Scan for the cell matching the given text and deliver its (x, y) coordinate at center. 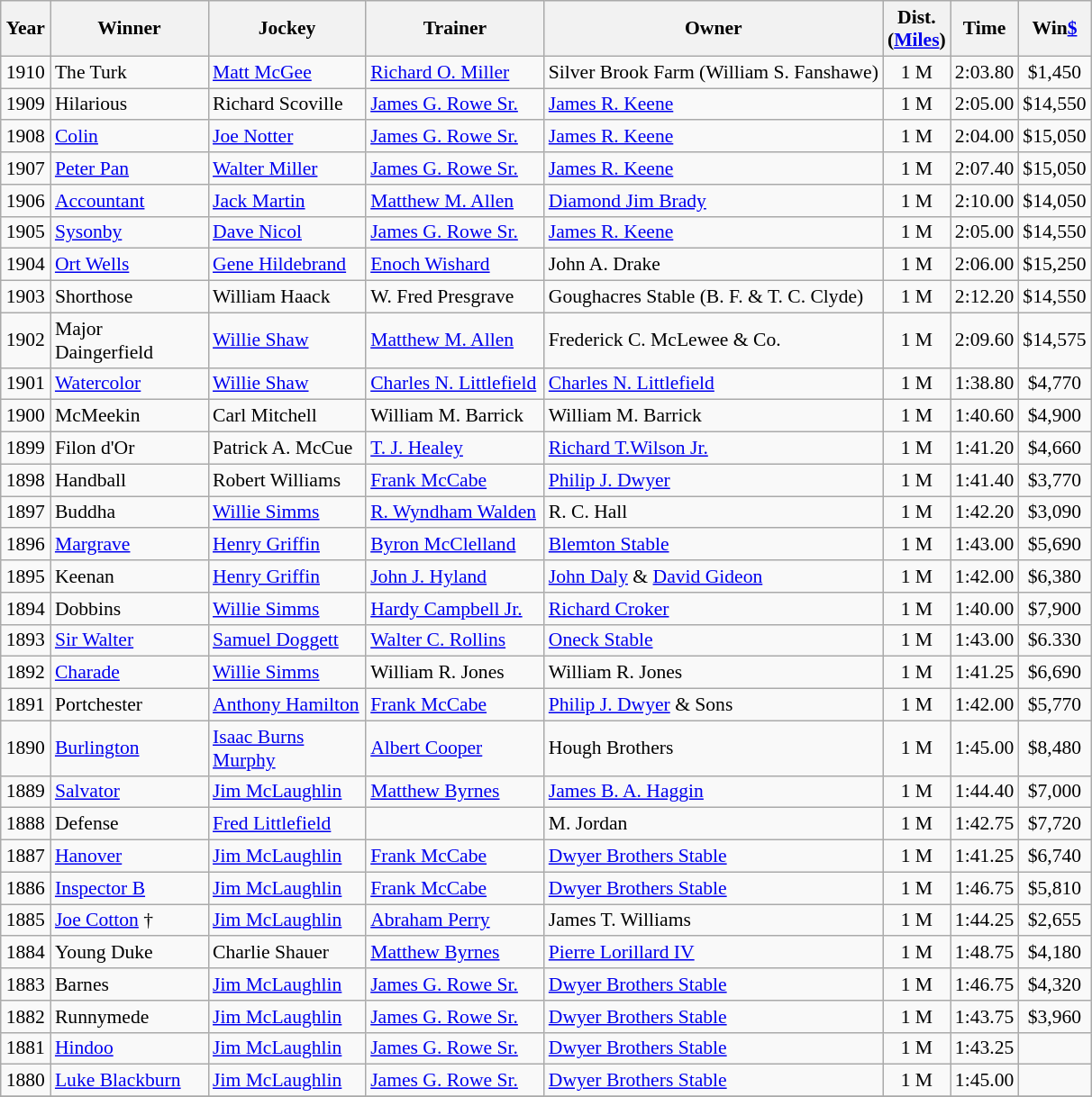
Dobbins (130, 609)
Albert Cooper (455, 748)
1889 (25, 792)
1910 (25, 72)
Hough Brothers (714, 748)
John J. Hyland (455, 576)
$6.330 (1054, 640)
1904 (25, 265)
Peter Pan (130, 168)
$8,480 (1054, 748)
Enoch Wishard (455, 265)
2:10.00 (984, 201)
Luke Blackburn (130, 1081)
Patrick A. McCue (287, 449)
Charlie Shauer (287, 953)
Handball (130, 480)
$6,690 (1054, 673)
1:48.75 (984, 953)
1907 (25, 168)
Silver Brook Farm (William S. Fanshawe) (714, 72)
Dist. (Miles) (917, 29)
John Daly & David Gideon (714, 576)
Margrave (130, 545)
Win$ (1054, 29)
Burlington (130, 748)
Joe Notter (287, 137)
Oneck Stable (714, 640)
1887 (25, 857)
1891 (25, 705)
Ort Wells (130, 265)
Joe Cotton † (130, 920)
1895 (25, 576)
$5,770 (1054, 705)
Young Duke (130, 953)
1881 (25, 1048)
William Haack (287, 297)
1903 (25, 297)
$4,180 (1054, 953)
1888 (25, 824)
$5,690 (1054, 545)
$7,720 (1054, 824)
Abraham Perry (455, 920)
Hanover (130, 857)
1908 (25, 137)
Richard O. Miller (455, 72)
$14,050 (1054, 201)
1:40.00 (984, 609)
John A. Drake (714, 265)
1900 (25, 416)
1:44.25 (984, 920)
W. Fred Presgrave (455, 297)
1893 (25, 640)
McMeekin (130, 416)
Hindoo (130, 1048)
1890 (25, 748)
$1,450 (1054, 72)
1897 (25, 512)
Keenan (130, 576)
Blemton Stable (714, 545)
1892 (25, 673)
2:07.40 (984, 168)
$4,320 (1054, 984)
Owner (714, 29)
Walter C. Rollins (455, 640)
Hardy Campbell Jr. (455, 609)
Richard T.Wilson Jr. (714, 449)
Barnes (130, 984)
James B. A. Haggin (714, 792)
James T. Williams (714, 920)
$5,810 (1054, 888)
$4,900 (1054, 416)
1:41.20 (984, 449)
Gene Hildebrand (287, 265)
Trainer (455, 29)
1902 (25, 340)
Pierre Lorillard IV (714, 953)
Goughacres Stable (B. F. & T. C. Clyde) (714, 297)
Time (984, 29)
Defense (130, 824)
1896 (25, 545)
1909 (25, 104)
1:43.25 (984, 1048)
1905 (25, 232)
Inspector B (130, 888)
Philip J. Dwyer & Sons (714, 705)
Year (25, 29)
1898 (25, 480)
$3,960 (1054, 1017)
Colin (130, 137)
Matt McGee (287, 72)
The Turk (130, 72)
1:41.40 (984, 480)
Richard Scoville (287, 104)
R. Wyndham Walden (455, 512)
1:42.75 (984, 824)
$15,250 (1054, 265)
Sir Walter (130, 640)
Accountant (130, 201)
$7,900 (1054, 609)
1885 (25, 920)
R. C. Hall (714, 512)
1884 (25, 953)
Watercolor (130, 384)
Sysonby (130, 232)
2:04.00 (984, 137)
1:38.80 (984, 384)
Shorthose (130, 297)
Salvator (130, 792)
Samuel Doggett (287, 640)
Robert Williams (287, 480)
Anthony Hamilton (287, 705)
Runnymede (130, 1017)
1883 (25, 984)
Isaac Burns Murphy (287, 748)
Byron McClelland (455, 545)
Dave Nicol (287, 232)
Richard Croker (714, 609)
1906 (25, 201)
Portchester (130, 705)
$4,660 (1054, 449)
1901 (25, 384)
Buddha (130, 512)
2:03.80 (984, 72)
Walter Miller (287, 168)
$6,740 (1054, 857)
2:09.60 (984, 340)
$3,770 (1054, 480)
2:12.20 (984, 297)
$4,770 (1054, 384)
1899 (25, 449)
Diamond Jim Brady (714, 201)
Frederick C. McLewee & Co. (714, 340)
Philip J. Dwyer (714, 480)
1882 (25, 1017)
1:44.40 (984, 792)
$14,575 (1054, 340)
1:43.75 (984, 1017)
Hilarious (130, 104)
1886 (25, 888)
$2,655 (1054, 920)
$3,090 (1054, 512)
Charade (130, 673)
1:40.60 (984, 416)
M. Jordan (714, 824)
2:06.00 (984, 265)
1894 (25, 609)
Winner (130, 29)
1880 (25, 1081)
$7,000 (1054, 792)
$6,380 (1054, 576)
1:42.20 (984, 512)
Carl Mitchell (287, 416)
Jockey (287, 29)
Jack Martin (287, 201)
Major Daingerfield (130, 340)
Filon d'Or (130, 449)
Fred Littlefield (287, 824)
T. J. Healey (455, 449)
